Identify which cell holds the provided text, then report its [x, y] central coordinate. 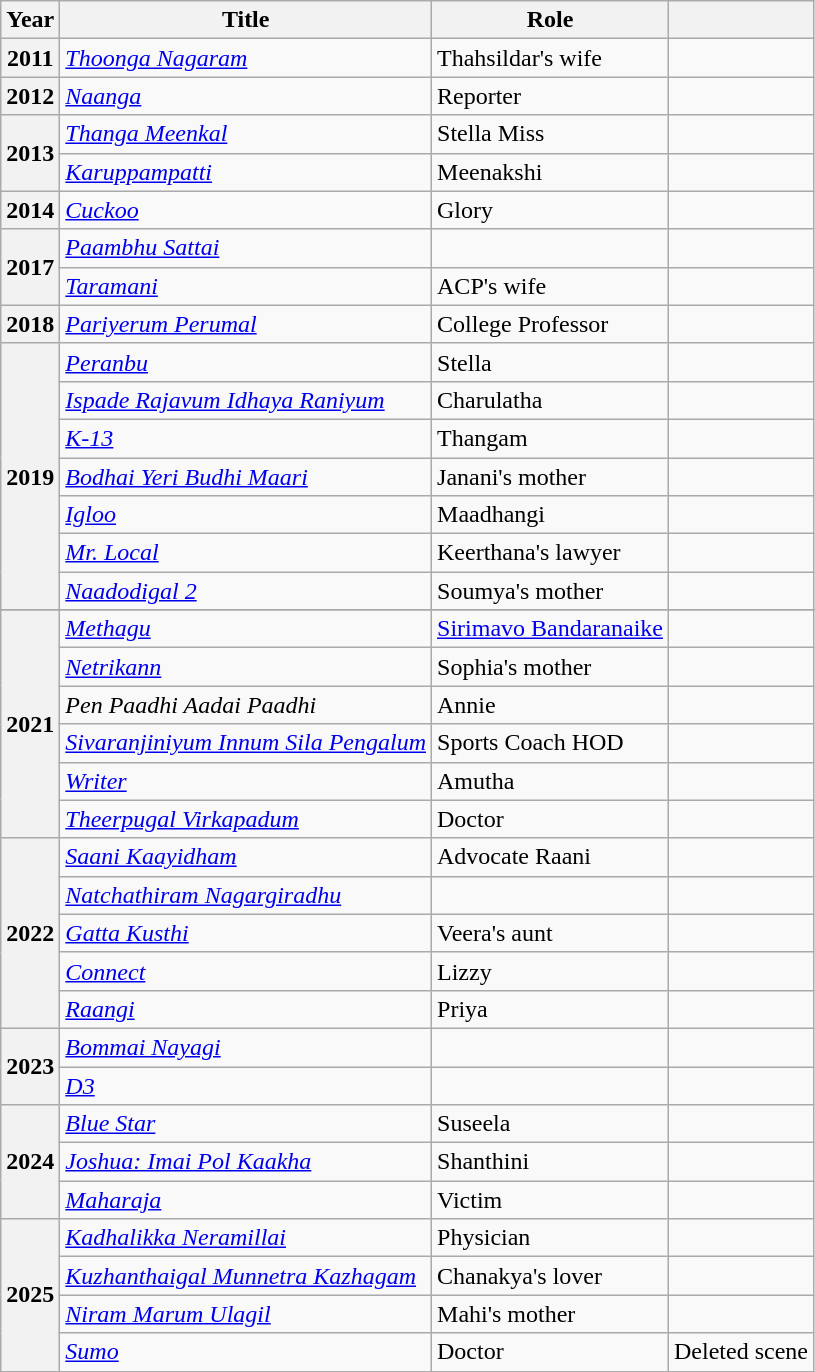
Naadodigal 2 [246, 591]
Keerthana's lawyer [550, 553]
College Professor [550, 324]
Raangi [246, 1009]
Stella [550, 362]
2017 [30, 267]
Maharaja [246, 1200]
Stella Miss [550, 134]
Paambhu Sattai [246, 248]
Advocate Raani [550, 857]
2018 [30, 324]
Veera's aunt [550, 933]
Victim [550, 1200]
Sirimavo Bandaranaike [550, 629]
Meenakshi [550, 172]
2025 [30, 1295]
Natchathiram Nagargiradhu [246, 895]
2011 [30, 58]
Pariyerum Perumal [246, 324]
Maadhangi [550, 515]
Pen Paadhi Aadai Paadhi [246, 705]
Deleted scene [742, 1352]
Mahi's mother [550, 1314]
Kuzhanthaigal Munnetra Kazhagam [246, 1276]
Netrikann [246, 667]
Theerpugal Virkapadum [246, 819]
2014 [30, 210]
Annie [550, 705]
Thoonga Nagaram [246, 58]
Chanakya's lover [550, 1276]
Connect [246, 971]
Sports Coach HOD [550, 743]
Charulatha [550, 400]
ACP's wife [550, 286]
Cuckoo [246, 210]
Glory [550, 210]
Role [550, 20]
Blue Star [246, 1124]
Janani's mother [550, 477]
Reporter [550, 96]
Taramani [246, 286]
Karuppampatti [246, 172]
Naanga [246, 96]
Writer [246, 781]
D3 [246, 1085]
Methagu [246, 629]
Kadhalikka Neramillai [246, 1238]
2022 [30, 933]
2021 [30, 724]
Shanthini [550, 1162]
Thangam [550, 438]
Sophia's mother [550, 667]
Peranbu [246, 362]
Soumya's mother [550, 591]
Lizzy [550, 971]
Priya [550, 1009]
Saani Kaayidham [246, 857]
Niram Marum Ulagil [246, 1314]
Title [246, 20]
Sivaranjiniyum Innum Sila Pengalum [246, 743]
2024 [30, 1162]
K-13 [246, 438]
Gatta Kusthi [246, 933]
Suseela [550, 1124]
Bommai Nayagi [246, 1047]
Thahsildar's wife [550, 58]
Igloo [246, 515]
Joshua: Imai Pol Kaakha [246, 1162]
Sumo [246, 1352]
2012 [30, 96]
Thanga Meenkal [246, 134]
Physician [550, 1238]
2013 [30, 153]
Mr. Local [246, 553]
2023 [30, 1066]
Bodhai Yeri Budhi Maari [246, 477]
Year [30, 20]
Ispade Rajavum Idhaya Raniyum [246, 400]
Amutha [550, 781]
2019 [30, 476]
